Return (X, Y) of the center of cell containing provided text 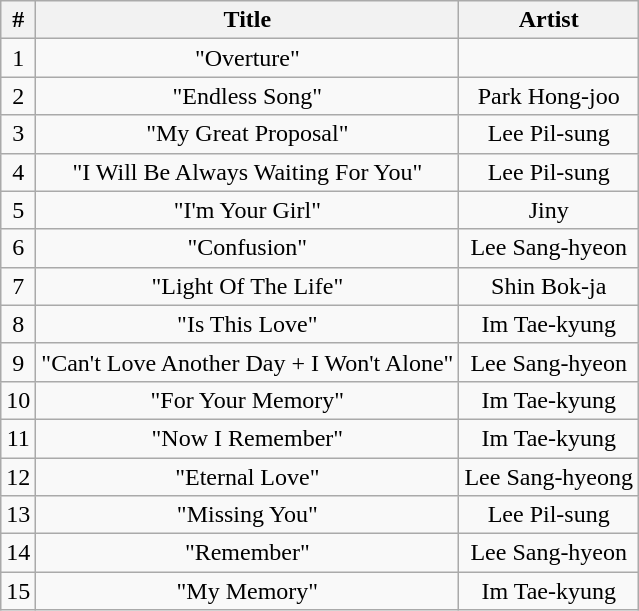
"Endless Song" (248, 96)
11 (18, 438)
6 (18, 248)
# (18, 20)
"Light Of The Life" (248, 286)
2 (18, 96)
Jiny (549, 210)
"Eternal Love" (248, 477)
Shin Bok-ja (549, 286)
9 (18, 362)
5 (18, 210)
"I Will Be Always Waiting For You" (248, 172)
Title (248, 20)
15 (18, 591)
"My Great Proposal" (248, 134)
"I'm Your Girl" (248, 210)
3 (18, 134)
1 (18, 58)
"Remember" (248, 553)
Artist (549, 20)
"Can't Love Another Day + I Won't Alone" (248, 362)
10 (18, 400)
"For Your Memory" (248, 400)
"My Memory" (248, 591)
"Now I Remember" (248, 438)
"Overture" (248, 58)
14 (18, 553)
"Is This Love" (248, 324)
8 (18, 324)
"Missing You" (248, 515)
Park Hong-joo (549, 96)
7 (18, 286)
13 (18, 515)
12 (18, 477)
"Confusion" (248, 248)
4 (18, 172)
Lee Sang-hyeong (549, 477)
